Locate the cell with the specified text and output its (X, Y) center coordinate. 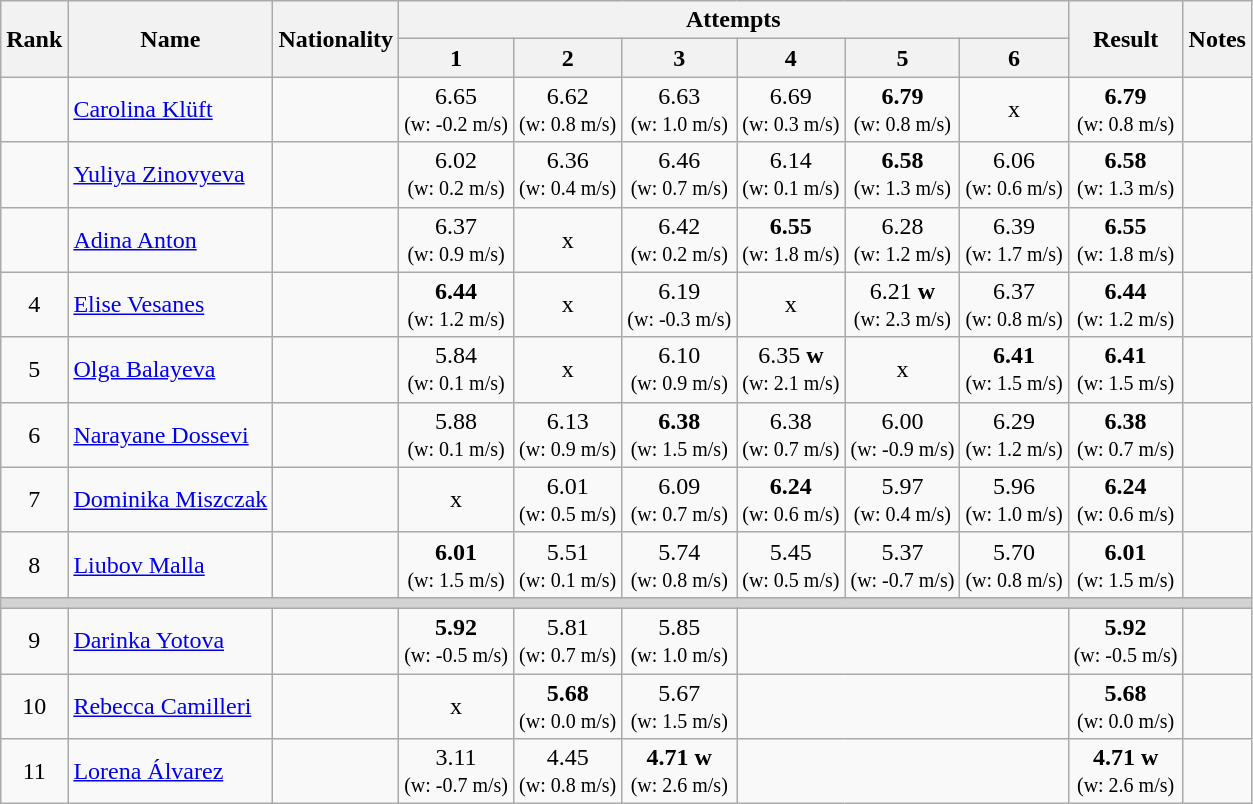
6.28(w: 1.2 m/s) (902, 240)
5.85(w: 1.0 m/s) (680, 640)
5.81(w: 0.7 m/s) (568, 640)
Attempts (734, 20)
8 (34, 564)
10 (34, 706)
6.42(w: 0.2 m/s) (680, 240)
4.45(w: 0.8 m/s) (568, 772)
9 (34, 640)
Lorena Álvarez (170, 772)
1 (456, 58)
6.62(w: 0.8 m/s) (568, 110)
6.69(w: 0.3 m/s) (791, 110)
Carolina Klüft (170, 110)
Elise Vesanes (170, 304)
Dominika Miszczak (170, 500)
6.09(w: 0.7 m/s) (680, 500)
7 (34, 500)
Adina Anton (170, 240)
5.45(w: 0.5 m/s) (791, 564)
Darinka Yotova (170, 640)
3.11(w: -0.7 m/s) (456, 772)
5.51(w: 0.1 m/s) (568, 564)
2 (568, 58)
Name (170, 39)
5.84(w: 0.1 m/s) (456, 370)
6.36(w: 0.4 m/s) (568, 174)
Olga Balayeva (170, 370)
6.19(w: -0.3 m/s) (680, 304)
6.39(w: 1.7 m/s) (1014, 240)
5.96(w: 1.0 m/s) (1014, 500)
Liubov Malla (170, 564)
6.00(w: -0.9 m/s) (902, 434)
6.35 w(w: 2.1 m/s) (791, 370)
6.37(w: 0.9 m/s) (456, 240)
5.70(w: 0.8 m/s) (1014, 564)
6.01(w: 0.5 m/s) (568, 500)
11 (34, 772)
5.88(w: 0.1 m/s) (456, 434)
Notes (1217, 39)
5.97(w: 0.4 m/s) (902, 500)
6.63(w: 1.0 m/s) (680, 110)
Result (1126, 39)
6.21 w(w: 2.3 m/s) (902, 304)
5.37(w: -0.7 m/s) (902, 564)
Yuliya Zinovyeva (170, 174)
5.74(w: 0.8 m/s) (680, 564)
5.67(w: 1.5 m/s) (680, 706)
6.02(w: 0.2 m/s) (456, 174)
6.06(w: 0.6 m/s) (1014, 174)
Rebecca Camilleri (170, 706)
6.37(w: 0.8 m/s) (1014, 304)
6.10(w: 0.9 m/s) (680, 370)
6.38(w: 1.5 m/s) (680, 434)
6.46(w: 0.7 m/s) (680, 174)
6.14(w: 0.1 m/s) (791, 174)
Rank (34, 39)
3 (680, 58)
Narayane Dossevi (170, 434)
6.65(w: -0.2 m/s) (456, 110)
6.29(w: 1.2 m/s) (1014, 434)
6.13(w: 0.9 m/s) (568, 434)
Nationality (336, 39)
